Return [X, Y] of the center of cell containing provided text 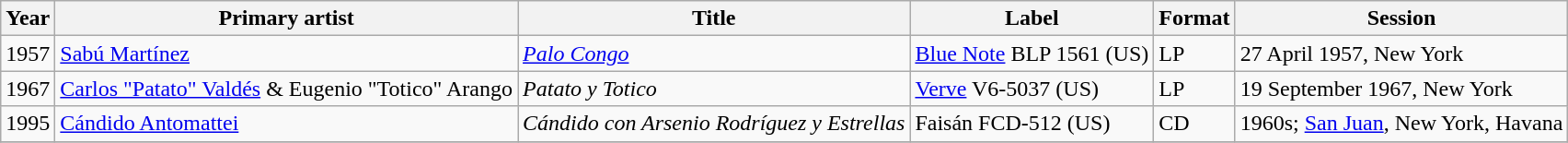
27 April 1957, New York [1401, 54]
1957 [28, 54]
19 September 1967, New York [1401, 89]
Sabú Martínez [287, 54]
Title [714, 18]
CD [1194, 124]
Cándido Antomattei [287, 124]
Faisán FCD-512 (US) [1032, 124]
Palo Congo [714, 54]
Primary artist [287, 18]
1960s; San Juan, New York, Havana [1401, 124]
Patato y Totico [714, 89]
Format [1194, 18]
Year [28, 18]
Session [1401, 18]
1967 [28, 89]
1995 [28, 124]
Verve V6-5037 (US) [1032, 89]
Blue Note BLP 1561 (US) [1032, 54]
Carlos "Patato" Valdés & Eugenio "Totico" Arango [287, 89]
Cándido con Arsenio Rodríguez y Estrellas [714, 124]
Label [1032, 18]
